From the cell containing the given text, extract its center point as (x, y) coordinate. 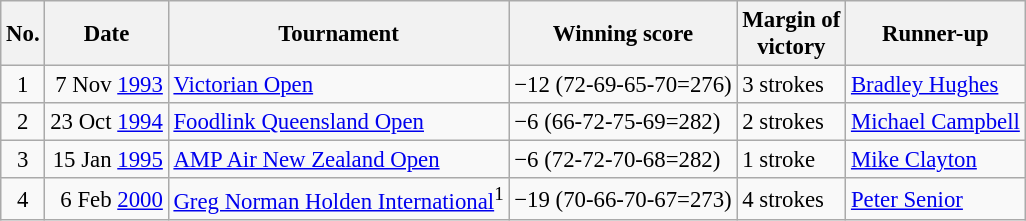
7 Nov 1993 (106, 85)
1 stroke (792, 160)
1 (23, 85)
Margin ofvictory (792, 34)
Mike Clayton (936, 160)
23 Oct 1994 (106, 122)
2 strokes (792, 122)
Bradley Hughes (936, 85)
−19 (70-66-70-67=273) (623, 199)
3 (23, 160)
4 (23, 199)
Tournament (338, 34)
Victorian Open (338, 85)
Foodlink Queensland Open (338, 122)
−6 (72-72-70-68=282) (623, 160)
3 strokes (792, 85)
No. (23, 34)
Michael Campbell (936, 122)
15 Jan 1995 (106, 160)
Greg Norman Holden International1 (338, 199)
Winning score (623, 34)
AMP Air New Zealand Open (338, 160)
Peter Senior (936, 199)
Runner-up (936, 34)
−6 (66-72-75-69=282) (623, 122)
Date (106, 34)
4 strokes (792, 199)
6 Feb 2000 (106, 199)
−12 (72-69-65-70=276) (623, 85)
2 (23, 122)
